Determine the (X, Y) coordinate at the center of the cell enclosing the given text.  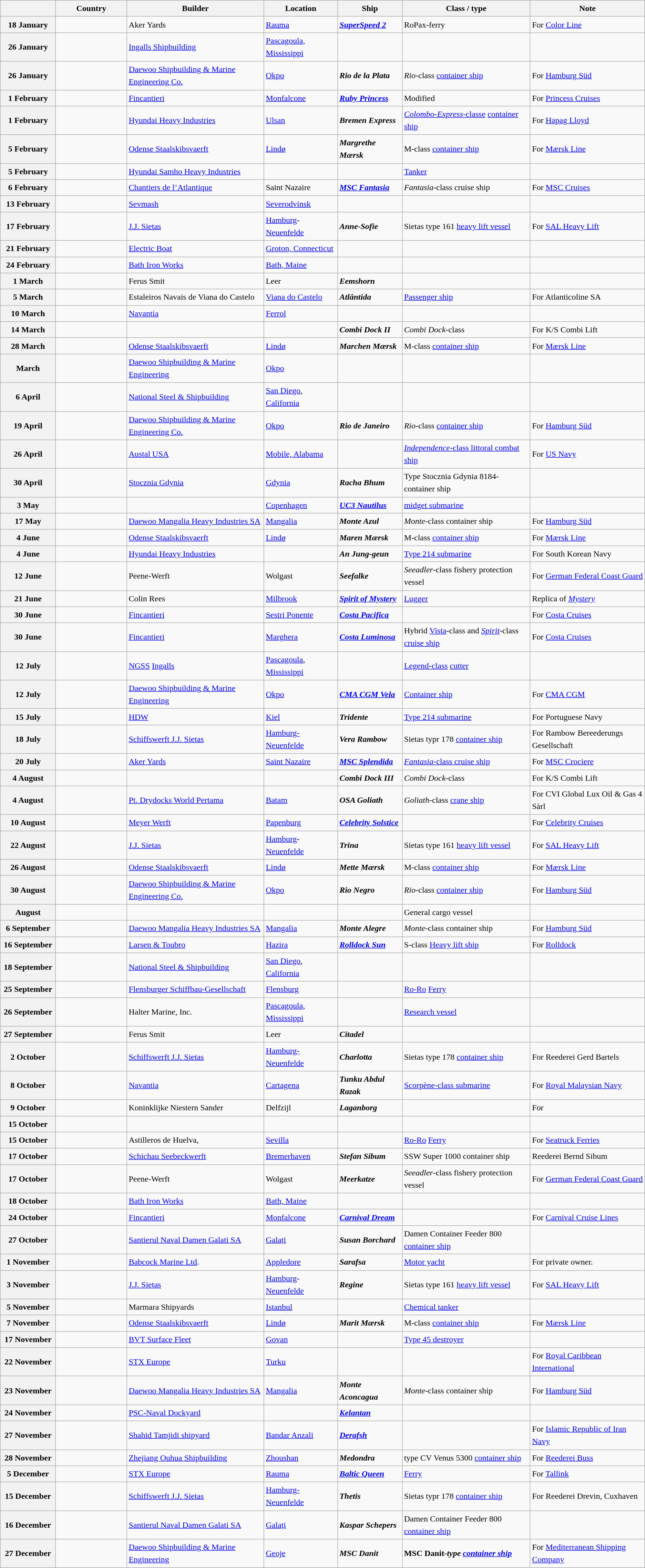
Chemical tanker (466, 1307)
Reederei Bernd Sibum (588, 1156)
Eemshorn (370, 281)
Rio de Janeiro (370, 426)
Country (91, 8)
Geoje (301, 1553)
type CV Venus 5300 container ship (466, 1457)
HDW (195, 717)
For Reederei Buss (588, 1457)
Viana do Castelo (301, 298)
30 August (28, 890)
Milbrook (301, 599)
For Princess Cruises (588, 98)
BVT Surface Fleet (195, 1340)
General cargo vessel (466, 912)
Halter Marine, Inc. (195, 1012)
For Reederei Drevin, Cuxhaven (588, 1496)
25 September (28, 990)
Schichau Seebeckwerft (195, 1156)
Scorpène-class submarine (466, 1086)
22 August (28, 845)
9 October (28, 1108)
Severodvinsk (301, 204)
For Tallink (588, 1474)
August (28, 912)
Marghera (301, 637)
Laganborg (370, 1108)
Bandar Anzali (301, 1435)
Stocznia Gdynia (195, 483)
Medondra (370, 1457)
Ferry (466, 1474)
SuperSpeed 2 (370, 25)
17 November (28, 1340)
Type Stocznia Gdynia 8184-container ship (466, 483)
10 March (28, 313)
7 November (28, 1323)
24 February (28, 265)
midget submarine (466, 505)
Bremerhaven (301, 1156)
Cartagena (301, 1086)
Celebrity Solstice (370, 822)
Papenburg (301, 822)
Carnival Dream (370, 1217)
27 November (28, 1435)
Type 45 destroyer (466, 1340)
Hybrid Vista-class and Spirit-class cruise ship (466, 637)
For South Korean Navy (588, 554)
8 October (28, 1086)
UC3 Nautilus (370, 505)
23 November (28, 1391)
3 November (28, 1285)
Atlântida (370, 298)
Shahid Tamjidi shipyard (195, 1435)
For Rambow Bereederungs Gesellschaft (588, 739)
Sestri Ponente (301, 615)
Colombo-Express-classe container ship (466, 121)
For Hapag Lloyd (588, 121)
28 November (28, 1457)
Citadel (370, 1035)
Koninklijke Niestern Sander (195, 1108)
24 October (28, 1217)
Flensburg (301, 990)
Ulsan (301, 121)
Hazira (301, 945)
S-class Heavy lift ship (466, 945)
16 September (28, 945)
18 October (28, 1201)
28 March (28, 346)
Meerkatze (370, 1178)
Thetis (370, 1496)
Note (588, 8)
For US Navy (588, 454)
Susan Borchard (370, 1240)
Replica of Mystery (588, 599)
Vera Rambow (370, 739)
Marchen Mærsk (370, 346)
5 November (28, 1307)
21 February (28, 249)
Sevilla (301, 1140)
Delfzijl (301, 1108)
For (588, 1108)
5 March (28, 298)
Derafsh (370, 1435)
15 December (28, 1496)
Rolldock Sun (370, 945)
Ruby Princess (370, 98)
For Carnival Cruise Lines (588, 1217)
17 February (28, 226)
Mobile, Alabama (301, 454)
Hyundai Samho Heavy Industries (195, 172)
Baltic Queen (370, 1474)
15 July (28, 717)
Goliath-class crane ship (466, 800)
Larsen & Toubro (195, 945)
Chantiers de l’Atlantique (195, 187)
Electric Boat (195, 249)
Seefalke (370, 576)
Pt. Drydocks World Pertama (195, 800)
Tanker (466, 172)
Passenger ship (466, 298)
Combi Dock II (370, 330)
Ship (370, 8)
22 November (28, 1362)
Colin Rees (195, 599)
Monte Alegre (370, 928)
Location (301, 8)
Trina (370, 845)
20 July (28, 762)
Appledore (301, 1262)
1 March (28, 281)
Costa Pacifica (370, 615)
Estaleiros Navais de Viana do Castelo (195, 298)
16 December (28, 1525)
Research vessel (466, 1012)
Turku (301, 1362)
Motor yacht (466, 1262)
March (28, 368)
1 November (28, 1262)
Zhoushan (301, 1457)
Govan (301, 1340)
Monte Azul (370, 521)
12 June (28, 576)
14 March (28, 330)
An Jung-geun (370, 554)
MSC Danit-type container ship (466, 1553)
Class / type (466, 8)
Austal USA (195, 454)
Lugger (466, 599)
5 December (28, 1474)
Builder (195, 8)
26 August (28, 867)
Flensburger Schiffbau-Gesellschaft (195, 990)
For Reederei Gerd Bartels (588, 1057)
Charlotta (370, 1057)
For Portuguese Navy (588, 717)
SSW Super 1000 container ship (466, 1156)
Copenhagen (301, 505)
Regine (370, 1285)
Combi Dock III (370, 778)
For Atlanticoline SA (588, 298)
Babcock Marine Ltd. (195, 1262)
17 May (28, 521)
18 September (28, 967)
Spirit of Mystery (370, 599)
For private owner. (588, 1262)
Legend-class cutter (466, 666)
6 September (28, 928)
18 July (28, 739)
Tunku Abdul Razak (370, 1086)
NGSS Ingalls (195, 666)
Gdynia (301, 483)
Tridente (370, 717)
For CVI Global Lux Oil & Gas 4 Sàrl (588, 800)
MSC Splendida (370, 762)
For Mediterranean Shipping Company (588, 1553)
2 October (28, 1057)
Anne-Sofie (370, 226)
Kelantan (370, 1413)
MSC Danit (370, 1553)
13 February (28, 204)
Batam (301, 800)
27 October (28, 1240)
Margrethe Mærsk (370, 149)
27 September (28, 1035)
30 April (28, 483)
CMA CGM Vela (370, 694)
For Royal Caribbean International (588, 1362)
Kaspar Schepers (370, 1525)
Modified (466, 98)
27 December (28, 1553)
Independence-class littoral combat ship (466, 454)
26 April (28, 454)
Monte Aconcagua (370, 1391)
Maren Mærsk (370, 537)
Sietas type 178 container ship (466, 1057)
6 April (28, 397)
Astilleros de Huelva, (195, 1140)
PSC-Naval Dockyard (195, 1413)
Container ship (466, 694)
Bremen Express (370, 121)
For Celebrity Cruises (588, 822)
Stefan Sibum (370, 1156)
For Seatruck Ferries (588, 1140)
For Islamic Republic of Iran Navy (588, 1435)
Istanbul (301, 1307)
18 January (28, 25)
RoPax-ferry (466, 25)
10 August (28, 822)
For CMA CGM (588, 694)
6 February (28, 187)
For Royal Malaysian Navy (588, 1086)
Ingalls Shipbuilding (195, 47)
MSC Fantasia (370, 187)
3 May (28, 505)
Meyer Werft (195, 822)
Rio de la Plata (370, 76)
Rio Negro (370, 890)
21 June (28, 599)
For MSC Crociere (588, 762)
For Rolldock (588, 945)
OSA Goliath (370, 800)
Sevmash (195, 204)
Kiel (301, 717)
Ferrol (301, 313)
Zhejiang Ouhua Shipbuilding (195, 1457)
Marit Mærsk (370, 1323)
19 April (28, 426)
Mette Mærsk (370, 867)
Sarafsa (370, 1262)
Racha Bhum (370, 483)
26 September (28, 1012)
Costa Luminosa (370, 637)
Groton, Connecticut (301, 249)
24 November (28, 1413)
For MSC Cruises (588, 187)
For Color Line (588, 25)
Marmara Shipyards (195, 1307)
